Determine the [x, y] coordinate at the center of the cell enclosing the given text.  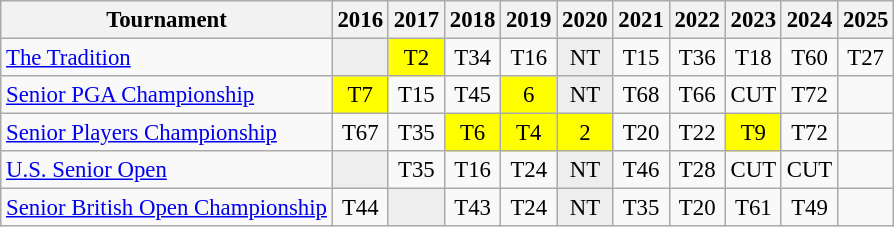
T44 [360, 208]
T34 [472, 58]
2 [585, 133]
2022 [697, 20]
T7 [360, 95]
T27 [866, 58]
2021 [641, 20]
T61 [753, 208]
T67 [360, 133]
T22 [697, 133]
2019 [529, 20]
T9 [753, 133]
2017 [416, 20]
Senior PGA Championship [166, 95]
2025 [866, 20]
The Tradition [166, 58]
T45 [472, 95]
Tournament [166, 20]
T43 [472, 208]
2020 [585, 20]
U.S. Senior Open [166, 170]
T60 [809, 58]
T66 [697, 95]
T2 [416, 58]
T49 [809, 208]
2023 [753, 20]
2016 [360, 20]
T46 [641, 170]
Senior British Open Championship [166, 208]
T68 [641, 95]
2018 [472, 20]
T4 [529, 133]
Senior Players Championship [166, 133]
T6 [472, 133]
2024 [809, 20]
T28 [697, 170]
T18 [753, 58]
6 [529, 95]
T36 [697, 58]
